Find where the given text appears and provide that cell's center as (x, y) coordinate. 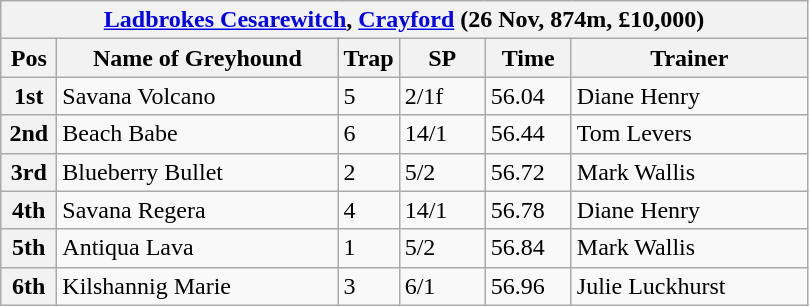
Antiqua Lava (198, 248)
Blueberry Bullet (198, 172)
Trap (368, 58)
2 (368, 172)
Time (528, 58)
5 (368, 96)
56.44 (528, 134)
Savana Volcano (198, 96)
56.04 (528, 96)
4 (368, 210)
6th (29, 286)
1 (368, 248)
5th (29, 248)
SP (442, 58)
1st (29, 96)
6 (368, 134)
Ladbrokes Cesarewitch, Crayford (26 Nov, 874m, £10,000) (404, 20)
56.96 (528, 286)
Trainer (689, 58)
3 (368, 286)
2/1f (442, 96)
56.78 (528, 210)
Savana Regera (198, 210)
Pos (29, 58)
3rd (29, 172)
4th (29, 210)
Kilshannig Marie (198, 286)
Julie Luckhurst (689, 286)
2nd (29, 134)
6/1 (442, 286)
56.72 (528, 172)
Tom Levers (689, 134)
Name of Greyhound (198, 58)
Beach Babe (198, 134)
56.84 (528, 248)
